Provide the [x, y] coordinate of the cell's center where the given text is located.  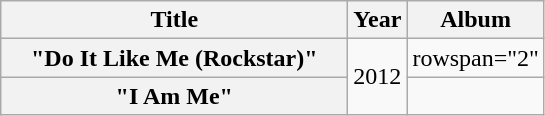
Title [174, 20]
"Do It Like Me (Rockstar)" [174, 58]
Album [476, 20]
Year [378, 20]
rowspan="2" [476, 58]
2012 [378, 77]
"I Am Me" [174, 96]
